From the cell containing the given text, extract its center point as (x, y) coordinate. 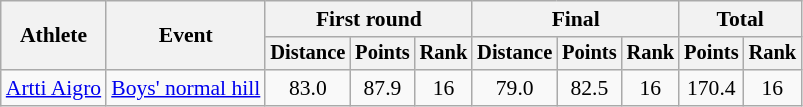
Total (740, 19)
82.5 (589, 88)
79.0 (514, 88)
170.4 (711, 88)
87.9 (382, 88)
First round (368, 19)
Athlete (54, 36)
83.0 (308, 88)
Artti Aigro (54, 88)
Final (576, 19)
Event (186, 36)
Boys' normal hill (186, 88)
